Pinpoint the cell where the given text exists, returning its (X, Y) midpoint coordinate. 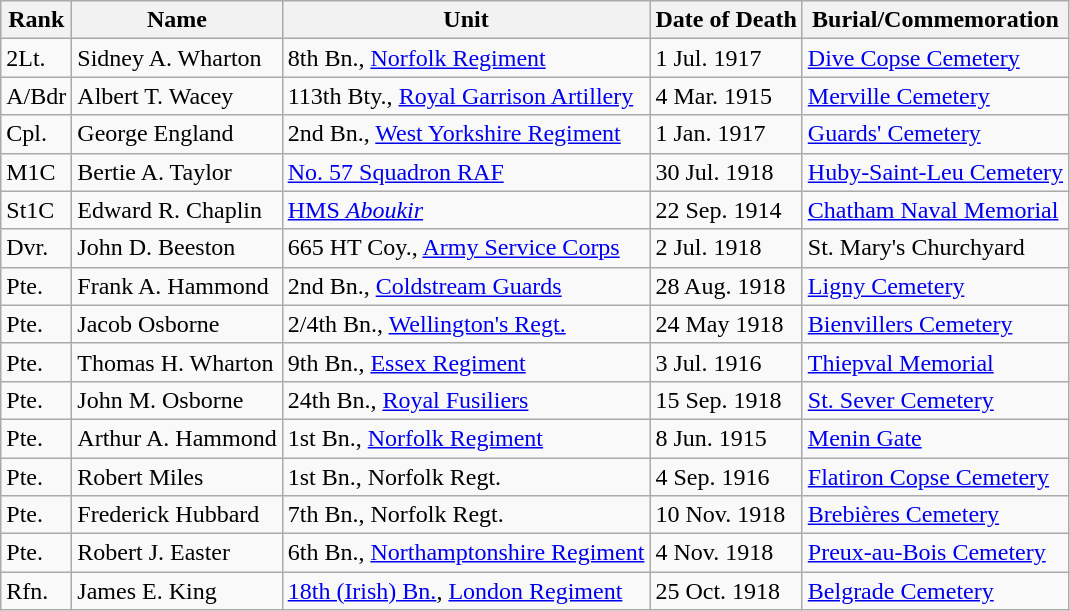
Frank A. Hammond (177, 286)
Dvr. (36, 248)
HMS Aboukir (466, 210)
Date of Death (726, 20)
2nd Bn., Coldstream Guards (466, 286)
24th Bn., Royal Fusiliers (466, 400)
24 May 1918 (726, 324)
Bertie A. Taylor (177, 172)
Thomas H. Wharton (177, 362)
2Lt. (36, 58)
9th Bn., Essex Regiment (466, 362)
Arthur A. Hammond (177, 438)
Merville Cemetery (935, 96)
No. 57 Squadron RAF (466, 172)
Belgrade Cemetery (935, 591)
Menin Gate (935, 438)
4 Mar. 1915 (726, 96)
2nd Bn., West Yorkshire Regiment (466, 134)
St1C (36, 210)
A/Bdr (36, 96)
3 Jul. 1916 (726, 362)
665 HT Coy., Army Service Corps (466, 248)
25 Oct. 1918 (726, 591)
28 Aug. 1918 (726, 286)
John D. Beeston (177, 248)
4 Nov. 1918 (726, 553)
18th (Irish) Bn., London Regiment (466, 591)
15 Sep. 1918 (726, 400)
Frederick Hubbard (177, 515)
George England (177, 134)
Rank (36, 20)
113th Bty., Royal Garrison Artillery (466, 96)
Ligny Cemetery (935, 286)
Jacob Osborne (177, 324)
1 Jan. 1917 (726, 134)
6th Bn., Northamptonshire Regiment (466, 553)
2 Jul. 1918 (726, 248)
St. Mary's Churchyard (935, 248)
Chatham Naval Memorial (935, 210)
2/4th Bn., Wellington's Regt. (466, 324)
1st Bn., Norfolk Regt. (466, 477)
7th Bn., Norfolk Regt. (466, 515)
M1C (36, 172)
1st Bn., Norfolk Regiment (466, 438)
Unit (466, 20)
4 Sep. 1916 (726, 477)
John M. Osborne (177, 400)
Flatiron Copse Cemetery (935, 477)
Name (177, 20)
Bienvillers Cemetery (935, 324)
Dive Copse Cemetery (935, 58)
Brebières Cemetery (935, 515)
8 Jun. 1915 (726, 438)
St. Sever Cemetery (935, 400)
Edward R. Chaplin (177, 210)
Sidney A. Wharton (177, 58)
22 Sep. 1914 (726, 210)
1 Jul. 1917 (726, 58)
30 Jul. 1918 (726, 172)
Guards' Cemetery (935, 134)
8th Bn., Norfolk Regiment (466, 58)
Preux-au-Bois Cemetery (935, 553)
Burial/Commemoration (935, 20)
Cpl. (36, 134)
Albert T. Wacey (177, 96)
James E. King (177, 591)
Huby-Saint-Leu Cemetery (935, 172)
Thiepval Memorial (935, 362)
Rfn. (36, 591)
Robert J. Easter (177, 553)
10 Nov. 1918 (726, 515)
Robert Miles (177, 477)
